Provide the [x, y] coordinate of the cell's center where the given text is located.  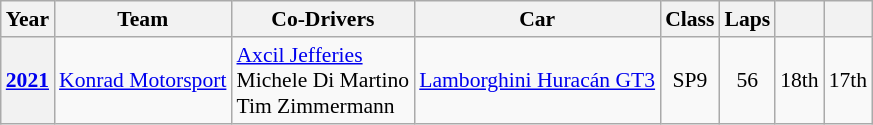
Laps [747, 19]
Team [142, 19]
Year [28, 19]
Car [537, 19]
Co-Drivers [322, 19]
Axcil Jefferies Michele Di Martino Tim Zimmermann [322, 80]
18th [800, 80]
56 [747, 80]
Class [690, 19]
2021 [28, 80]
Konrad Motorsport [142, 80]
Lamborghini Huracán GT3 [537, 80]
SP9 [690, 80]
17th [848, 80]
